Scan for the cell matching the given text and deliver its (X, Y) coordinate at center. 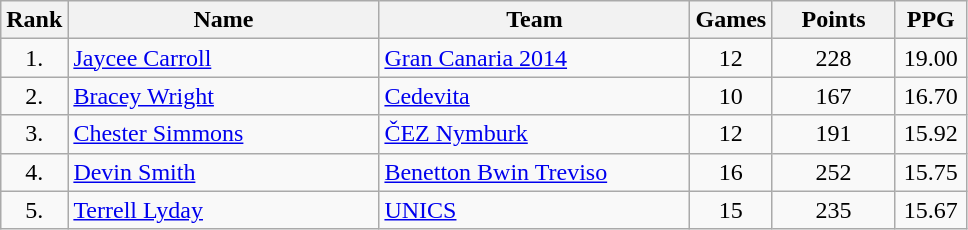
15.75 (930, 172)
16.70 (930, 96)
Games (731, 20)
Cedevita (534, 96)
167 (834, 96)
Jaycee Carroll (224, 58)
19.00 (930, 58)
15.67 (930, 210)
Benetton Bwin Treviso (534, 172)
Terrell Lyday (224, 210)
235 (834, 210)
3. (34, 134)
1. (34, 58)
Points (834, 20)
Rank (34, 20)
4. (34, 172)
Devin Smith (224, 172)
10 (731, 96)
191 (834, 134)
252 (834, 172)
15.92 (930, 134)
Bracey Wright (224, 96)
2. (34, 96)
ČEZ Nymburk (534, 134)
228 (834, 58)
5. (34, 210)
Gran Canaria 2014 (534, 58)
Team (534, 20)
PPG (930, 20)
Name (224, 20)
16 (731, 172)
15 (731, 210)
UNICS (534, 210)
Chester Simmons (224, 134)
